Determine the (x, y) coordinate at the center of the cell enclosing the given text.  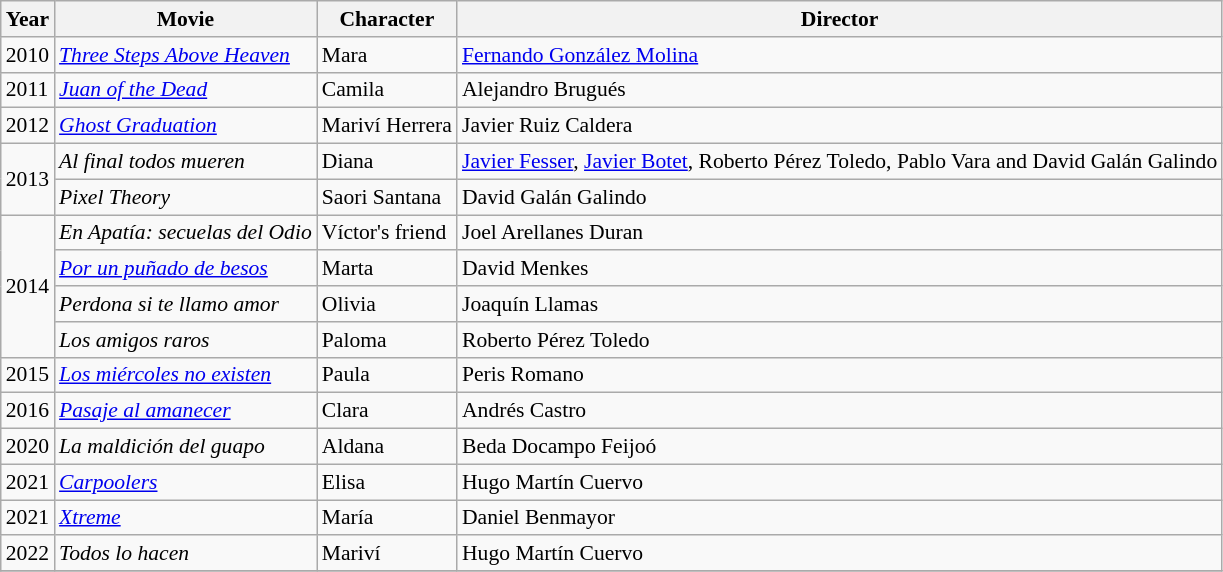
Carpoolers (186, 482)
Fernando González Molina (840, 55)
Alejandro Brugués (840, 90)
Todos lo hacen (186, 554)
Director (840, 19)
Los amigos raros (186, 340)
Movie (186, 19)
Mariví Herrera (387, 126)
2013 (28, 180)
Juan of the Dead (186, 90)
Character (387, 19)
Saori Santana (387, 197)
Mariví (387, 554)
En Apatía: secuelas del Odio (186, 233)
2014 (28, 286)
Por un puñado de besos (186, 269)
Paula (387, 375)
Joel Arellanes Duran (840, 233)
Joaquín Llamas (840, 304)
Camila (387, 90)
Peris Romano (840, 375)
2010 (28, 55)
Paloma (387, 340)
Diana (387, 162)
Aldana (387, 447)
Year (28, 19)
2022 (28, 554)
María (387, 518)
La maldición del guapo (186, 447)
Los miércoles no existen (186, 375)
Andrés Castro (840, 411)
Al final todos mueren (186, 162)
2015 (28, 375)
Pasaje al amanecer (186, 411)
Javier Fesser, Javier Botet, Roberto Pérez Toledo, Pablo Vara and David Galán Galindo (840, 162)
Three Steps Above Heaven (186, 55)
2011 (28, 90)
Elisa (387, 482)
Olivia (387, 304)
Clara (387, 411)
Ghost Graduation (186, 126)
Pixel Theory (186, 197)
Perdona si te llamo amor (186, 304)
2012 (28, 126)
Roberto Pérez Toledo (840, 340)
Xtreme (186, 518)
Daniel Benmayor (840, 518)
David Menkes (840, 269)
2020 (28, 447)
Víctor's friend (387, 233)
Javier Ruiz Caldera (840, 126)
Beda Docampo Feijoó (840, 447)
Mara (387, 55)
Marta (387, 269)
2016 (28, 411)
David Galán Galindo (840, 197)
